Extract the (X, Y) coordinate from the center of the cell holding the provided text.  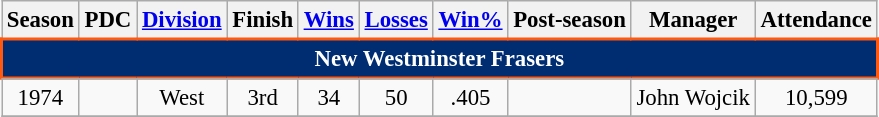
Attendance (816, 20)
10,599 (816, 97)
34 (328, 97)
Losses (396, 20)
John Wojcik (693, 97)
1974 (41, 97)
Season (41, 20)
Division (182, 20)
Manager (693, 20)
PDC (108, 20)
3rd (262, 97)
.405 (470, 97)
West (182, 97)
Finish (262, 20)
50 (396, 97)
Wins (328, 20)
Post-season (570, 20)
Win% (470, 20)
New Westminster Frasers (440, 58)
